Return (x, y) of the center of cell containing provided text 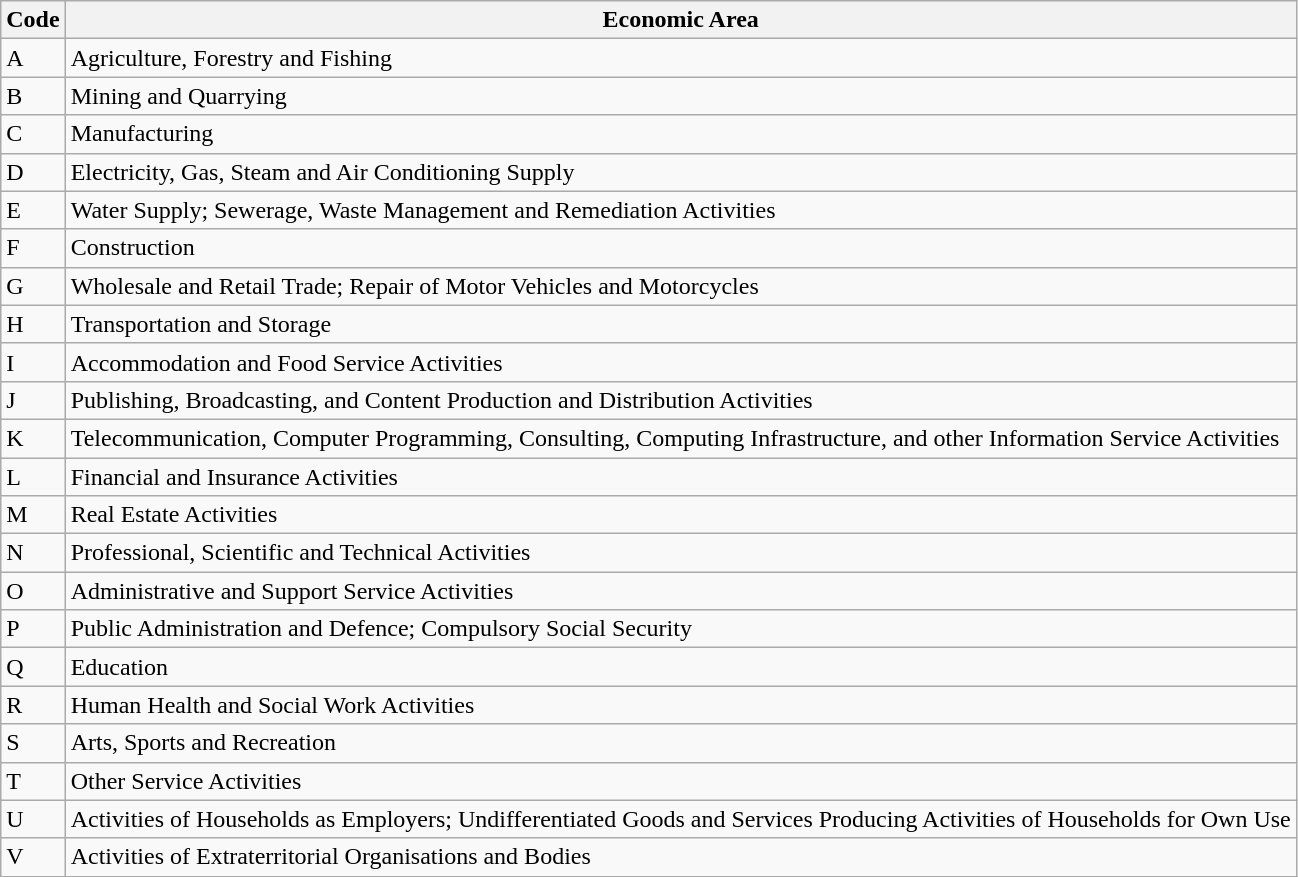
Activities of Households as Employers; Undifferentiated Goods and Services Producing Activities of Households for Own Use (680, 819)
J (33, 400)
H (33, 324)
F (33, 248)
Manufacturing (680, 134)
G (33, 286)
Arts, Sports and Recreation (680, 743)
Code (33, 20)
Human Health and Social Work Activities (680, 705)
Other Service Activities (680, 781)
Publishing, Broadcasting, and Content Production and Distribution Activities (680, 400)
P (33, 629)
M (33, 515)
Economic Area (680, 20)
E (33, 210)
V (33, 857)
Transportation and Storage (680, 324)
R (33, 705)
Financial and Insurance Activities (680, 477)
U (33, 819)
B (33, 96)
Accommodation and Food Service Activities (680, 362)
D (33, 172)
Agriculture, Forestry and Fishing (680, 58)
Professional, Scientific and Technical Activities (680, 553)
Public Administration and Defence; Compulsory Social Security (680, 629)
Mining and Quarrying (680, 96)
Activities of Extraterritorial Organisations and Bodies (680, 857)
I (33, 362)
T (33, 781)
Real Estate Activities (680, 515)
Electricity, Gas, Steam and Air Conditioning Supply (680, 172)
Telecommunication, Computer Programming, Consulting, Computing Infrastructure, and other Information Service Activities (680, 438)
Education (680, 667)
C (33, 134)
Administrative and Support Service Activities (680, 591)
S (33, 743)
Construction (680, 248)
K (33, 438)
Q (33, 667)
O (33, 591)
Water Supply; Sewerage, Waste Management and Remediation Activities (680, 210)
N (33, 553)
A (33, 58)
Wholesale and Retail Trade; Repair of Motor Vehicles and Motorcycles (680, 286)
L (33, 477)
